Locate the cell with the specified text and output its [X, Y] center coordinate. 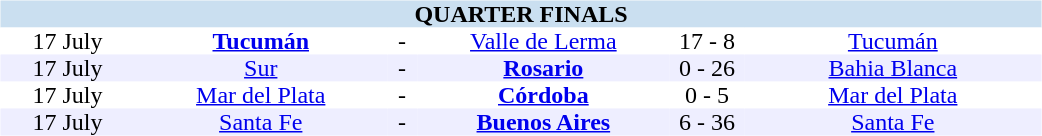
0 - 26 [707, 68]
0 - 5 [707, 96]
6 - 36 [707, 122]
Bahia Blanca [892, 68]
17 - 8 [707, 42]
Rosario [544, 68]
QUARTER FINALS [520, 14]
Córdoba [544, 96]
Buenos Aires [544, 122]
Valle de Lerma [544, 42]
Sur [260, 68]
